Scan for the cell matching the given text and deliver its (X, Y) coordinate at center. 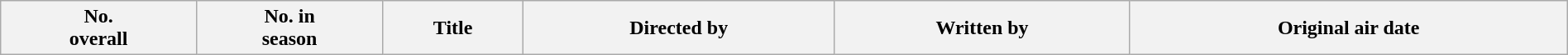
Directed by (678, 28)
No.overall (99, 28)
Original air date (1348, 28)
No. inseason (289, 28)
Written by (982, 28)
Title (453, 28)
